Search for the cell housing the specified text and yield its [X, Y] center coordinate. 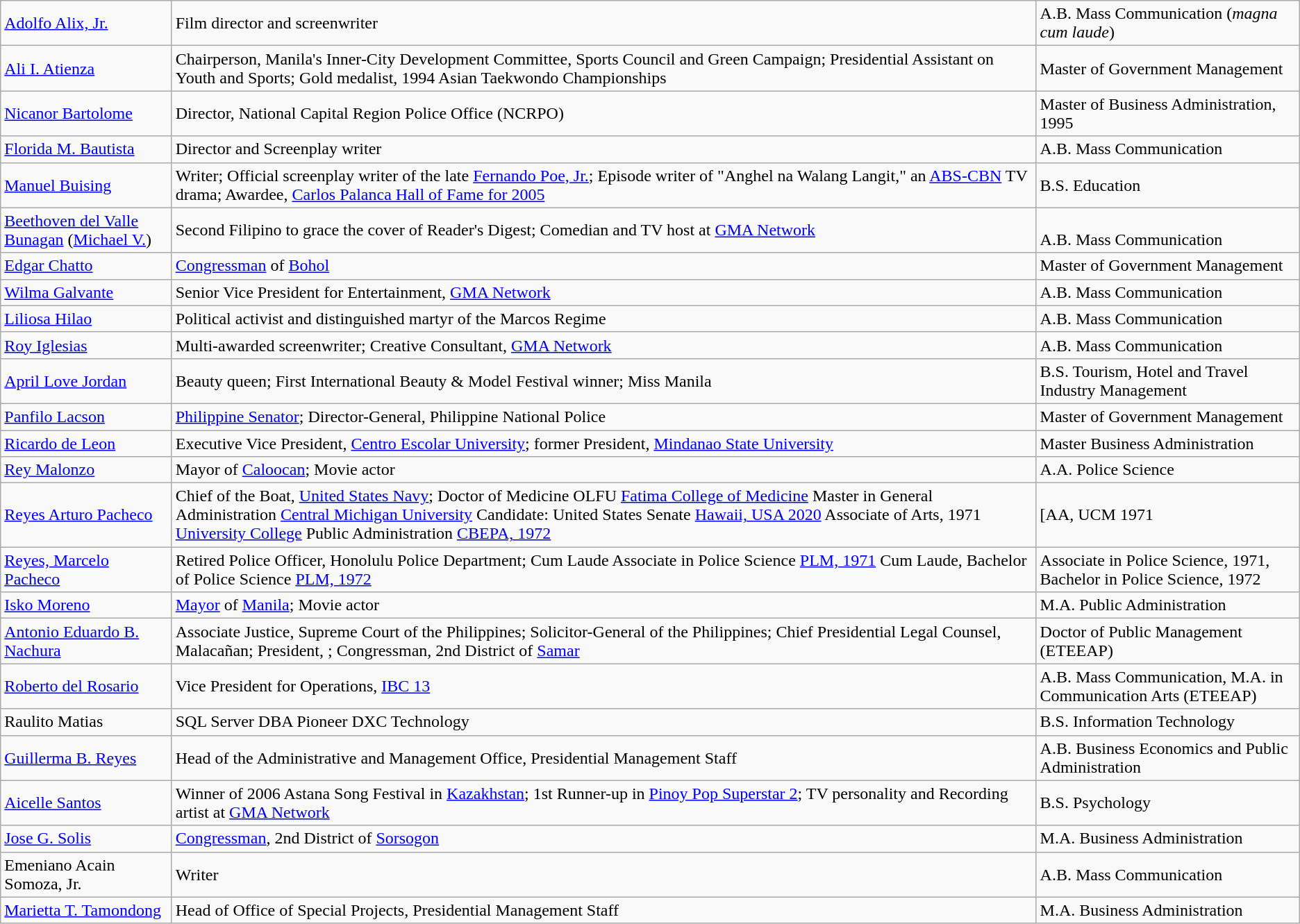
Writer [604, 875]
Panfilo Lacson [86, 417]
Adolfo Alix, Jr. [86, 24]
Mayor of Manila; Movie actor [604, 605]
Roy Iglesias [86, 345]
Raulito Matias [86, 722]
A.A. Police Science [1168, 470]
Edgar Chatto [86, 266]
Wilma Galvante [86, 292]
M.A. Public Administration [1168, 605]
A.B. Mass Communication, M.A. in Communication Arts (ETEEAP) [1168, 686]
Executive Vice President, Centro Escolar University; former President, Mindanao State University [604, 444]
Multi-awarded screenwriter; Creative Consultant, GMA Network [604, 345]
April Love Jordan [86, 380]
Retired Police Officer, Honolulu Police Department; Cum Laude Associate in Police Science PLM, 1971 Cum Laude, Bachelor of Police Science PLM, 1972 [604, 569]
Master Business Administration [1168, 444]
Beauty queen; First International Beauty & Model Festival winner; Miss Manila [604, 380]
Head of the Administrative and Management Office, Presidential Management Staff [604, 758]
Congressman, 2nd District of Sorsogon [604, 839]
Director and Screenplay writer [604, 149]
Vice President for Operations, IBC 13 [604, 686]
Second Filipino to grace the cover of Reader's Digest; Comedian and TV host at GMA Network [604, 230]
Aicelle Santos [86, 803]
Film director and screenwriter [604, 24]
Antonio Eduardo B. Nachura [86, 641]
Associate in Police Science, 1971, Bachelor in Police Science, 1972 [1168, 569]
Director, National Capital Region Police Office (NCRPO) [604, 114]
Head of Office of Special Projects, Presidential Management Staff [604, 910]
Beethoven del Valle Bunagan (Michael V.) [86, 230]
Doctor of Public Management (ETEEAP) [1168, 641]
A.B. Mass Communication (magna cum laude) [1168, 24]
SQL Server DBA Pioneer DXC Technology [604, 722]
Marietta T. Tamondong [86, 910]
Congressman of Bohol [604, 266]
Rey Malonzo [86, 470]
Mayor of Caloocan; Movie actor [604, 470]
A.B. Business Economics and Public Administration [1168, 758]
Nicanor Bartolome [86, 114]
B.S. Education [1168, 185]
Jose G. Solis [86, 839]
Liliosa Hilao [86, 319]
Master of Business Administration, 1995 [1168, 114]
Roberto del Rosario [86, 686]
[AA, UCM 1971 [1168, 515]
Philippine Senator; Director-General, Philippine National Police [604, 417]
Florida M. Bautista [86, 149]
Reyes, Marcelo Pacheco [86, 569]
Winner of 2006 Astana Song Festival in Kazakhstan; 1st Runner-up in Pinoy Pop Superstar 2; TV personality and Recording artist at GMA Network [604, 803]
Political activist and distinguished martyr of the Marcos Regime [604, 319]
Guillerma B. Reyes [86, 758]
Emeniano Acain Somoza, Jr. [86, 875]
Reyes Arturo Pacheco [86, 515]
Manuel Buising [86, 185]
Isko Moreno [86, 605]
Ricardo de Leon [86, 444]
B.S. Psychology [1168, 803]
B.S. Information Technology [1168, 722]
B.S. Tourism, Hotel and Travel Industry Management [1168, 380]
Senior Vice President for Entertainment, GMA Network [604, 292]
Ali I. Atienza [86, 68]
